Extract the (X, Y) coordinate from the center of the cell holding the provided text.  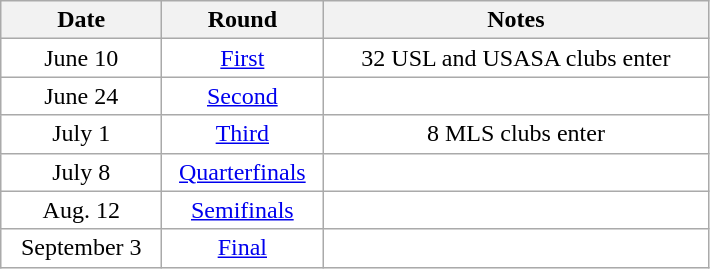
July 1 (82, 134)
Semifinals (242, 210)
Aug. 12 (82, 210)
June 24 (82, 96)
Second (242, 96)
Third (242, 134)
Quarterfinals (242, 172)
Final (242, 248)
September 3 (82, 248)
32 USL and USASA clubs enter (516, 58)
Date (82, 20)
Notes (516, 20)
8 MLS clubs enter (516, 134)
First (242, 58)
Round (242, 20)
July 8 (82, 172)
June 10 (82, 58)
